Capture the cell that displays the provided text and extract its (x, y) central coordinate. 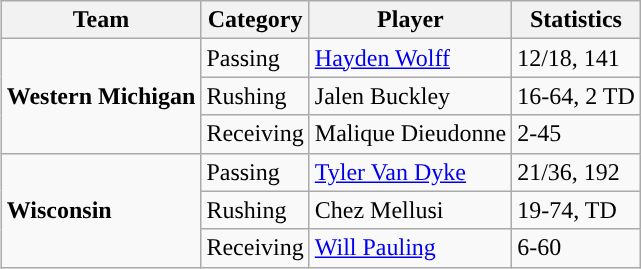
21/36, 192 (576, 172)
Wisconsin (101, 210)
Tyler Van Dyke (410, 172)
Jalen Buckley (410, 96)
Chez Mellusi (410, 210)
2-45 (576, 134)
Western Michigan (101, 96)
Player (410, 20)
Statistics (576, 20)
Hayden Wolff (410, 58)
Will Pauling (410, 248)
16-64, 2 TD (576, 96)
Malique Dieudonne (410, 134)
6-60 (576, 248)
Category (255, 20)
12/18, 141 (576, 58)
19-74, TD (576, 210)
Team (101, 20)
